Locate the cell with the specified text and output its [X, Y] center coordinate. 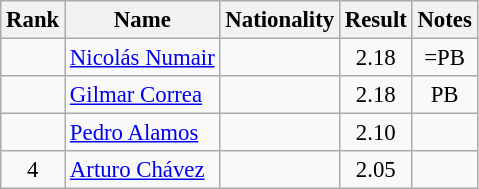
2.05 [376, 170]
Name [142, 20]
Notes [444, 20]
Rank [33, 20]
Arturo Chávez [142, 170]
4 [33, 170]
Gilmar Correa [142, 95]
Nicolás Numair [142, 58]
PB [444, 95]
2.10 [376, 133]
Result [376, 20]
=PB [444, 58]
Pedro Alamos [142, 133]
Nationality [280, 20]
